For the text-containing cell, return its midpoint in [x, y] coordinate format. 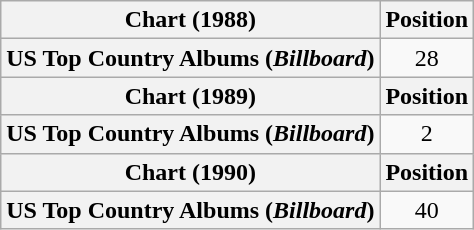
2 [427, 134]
Chart (1988) [190, 20]
Chart (1990) [190, 172]
Chart (1989) [190, 96]
28 [427, 58]
40 [427, 210]
